Determine the [x, y] coordinate at the center of the cell enclosing the given text.  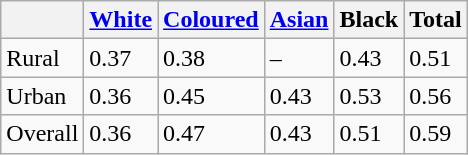
Urban [42, 96]
0.47 [212, 134]
0.45 [212, 96]
Asian [299, 20]
Black [369, 20]
– [299, 58]
Coloured [212, 20]
Rural [42, 58]
0.38 [212, 58]
0.56 [436, 96]
Total [436, 20]
0.59 [436, 134]
Overall [42, 134]
0.37 [121, 58]
0.53 [369, 96]
White [121, 20]
